For the text-containing cell, return its midpoint in [X, Y] coordinate format. 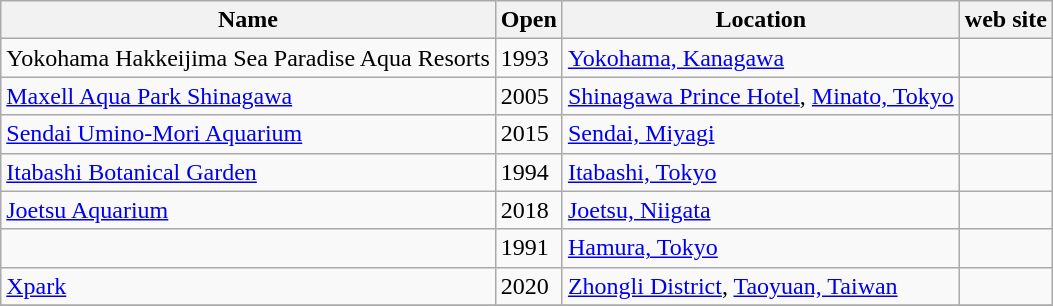
Sendai Umino-Mori Aquarium [248, 134]
Zhongli District, Taoyuan, Taiwan [760, 286]
2005 [528, 96]
Joetsu, Niigata [760, 210]
Shinagawa Prince Hotel, Minato, Tokyo [760, 96]
2015 [528, 134]
2020 [528, 286]
Sendai, Miyagi [760, 134]
web site [1006, 20]
Joetsu Aquarium [248, 210]
Maxell Aqua Park Shinagawa [248, 96]
1993 [528, 58]
Name [248, 20]
Itabashi, Tokyo [760, 172]
Xpark [248, 286]
1994 [528, 172]
Location [760, 20]
Open [528, 20]
Yokohama Hakkeijima Sea Paradise Aqua Resorts [248, 58]
Hamura, Tokyo [760, 248]
Yokohama, Kanagawa [760, 58]
1991 [528, 248]
Itabashi Botanical Garden [248, 172]
2018 [528, 210]
